For the text-containing cell, return its midpoint in [x, y] coordinate format. 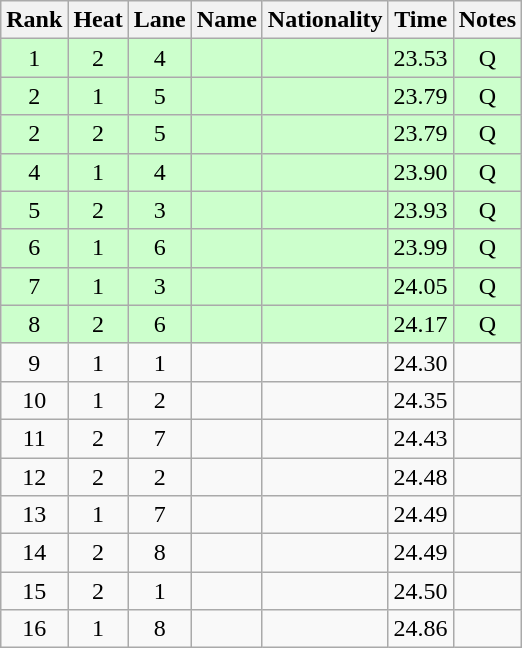
24.30 [420, 362]
23.90 [420, 172]
23.93 [420, 210]
Nationality [325, 20]
24.35 [420, 400]
23.53 [420, 58]
9 [34, 362]
15 [34, 591]
24.86 [420, 629]
24.43 [420, 438]
10 [34, 400]
24.05 [420, 286]
Lane [160, 20]
Rank [34, 20]
24.17 [420, 324]
24.48 [420, 477]
16 [34, 629]
12 [34, 477]
Name [226, 20]
Heat [98, 20]
13 [34, 515]
Notes [487, 20]
Time [420, 20]
23.99 [420, 248]
14 [34, 553]
24.50 [420, 591]
11 [34, 438]
